From the cell containing the given text, extract its center point as [x, y] coordinate. 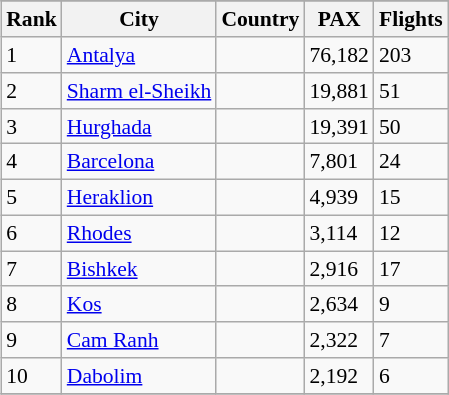
24 [411, 162]
2,634 [338, 304]
Antalya [140, 55]
Country [260, 19]
3 [32, 126]
10 [32, 376]
3,114 [338, 233]
City [140, 19]
Rhodes [140, 233]
Rank [32, 19]
50 [411, 126]
2 [32, 91]
7,801 [338, 162]
76,182 [338, 55]
203 [411, 55]
12 [411, 233]
17 [411, 269]
5 [32, 197]
Flights [411, 19]
Hurghada [140, 126]
15 [411, 197]
Dabolim [140, 376]
Barcelona [140, 162]
Sharm el-Sheikh [140, 91]
1 [32, 55]
2,192 [338, 376]
Heraklion [140, 197]
8 [32, 304]
19,881 [338, 91]
4,939 [338, 197]
4 [32, 162]
2,322 [338, 340]
Cam Ranh [140, 340]
Bishkek [140, 269]
2,916 [338, 269]
51 [411, 91]
19,391 [338, 126]
PAX [338, 19]
Kos [140, 304]
